Search for the cell housing the specified text and yield its (x, y) center coordinate. 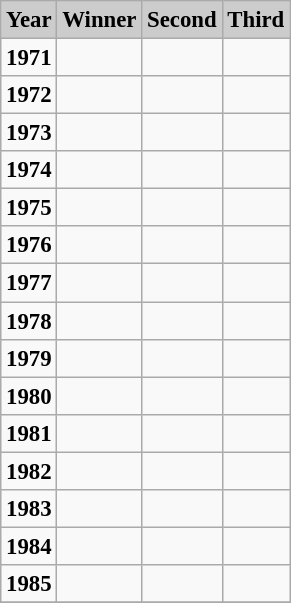
1985 (29, 584)
Second (182, 20)
1978 (29, 321)
1981 (29, 433)
1974 (29, 170)
1979 (29, 358)
1984 (29, 546)
1983 (29, 509)
1980 (29, 396)
1972 (29, 95)
1971 (29, 58)
Winner (100, 20)
Third (256, 20)
1973 (29, 133)
1975 (29, 208)
1982 (29, 471)
Year (29, 20)
1977 (29, 283)
1976 (29, 245)
